Return [X, Y] of the center of cell containing provided text 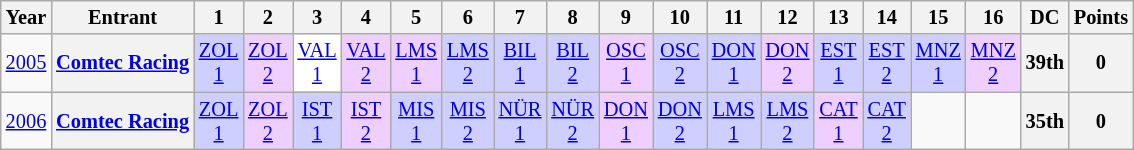
IST2 [366, 121]
OSC1 [626, 63]
CAT2 [887, 121]
VAL2 [366, 63]
BIL2 [572, 63]
Year [26, 17]
2 [268, 17]
MNZ2 [994, 63]
1 [218, 17]
7 [520, 17]
8 [572, 17]
BIL1 [520, 63]
2006 [26, 121]
MIS2 [468, 121]
35th [1045, 121]
NÜR2 [572, 121]
2005 [26, 63]
4 [366, 17]
NÜR1 [520, 121]
15 [938, 17]
16 [994, 17]
CAT1 [838, 121]
IST1 [318, 121]
13 [838, 17]
5 [416, 17]
EST2 [887, 63]
14 [887, 17]
9 [626, 17]
OSC2 [680, 63]
EST1 [838, 63]
11 [734, 17]
10 [680, 17]
DC [1045, 17]
MIS1 [416, 121]
VAL1 [318, 63]
Points [1101, 17]
39th [1045, 63]
3 [318, 17]
Entrant [122, 17]
MNZ1 [938, 63]
12 [788, 17]
6 [468, 17]
